Locate the cell with the specified text and output its [x, y] center coordinate. 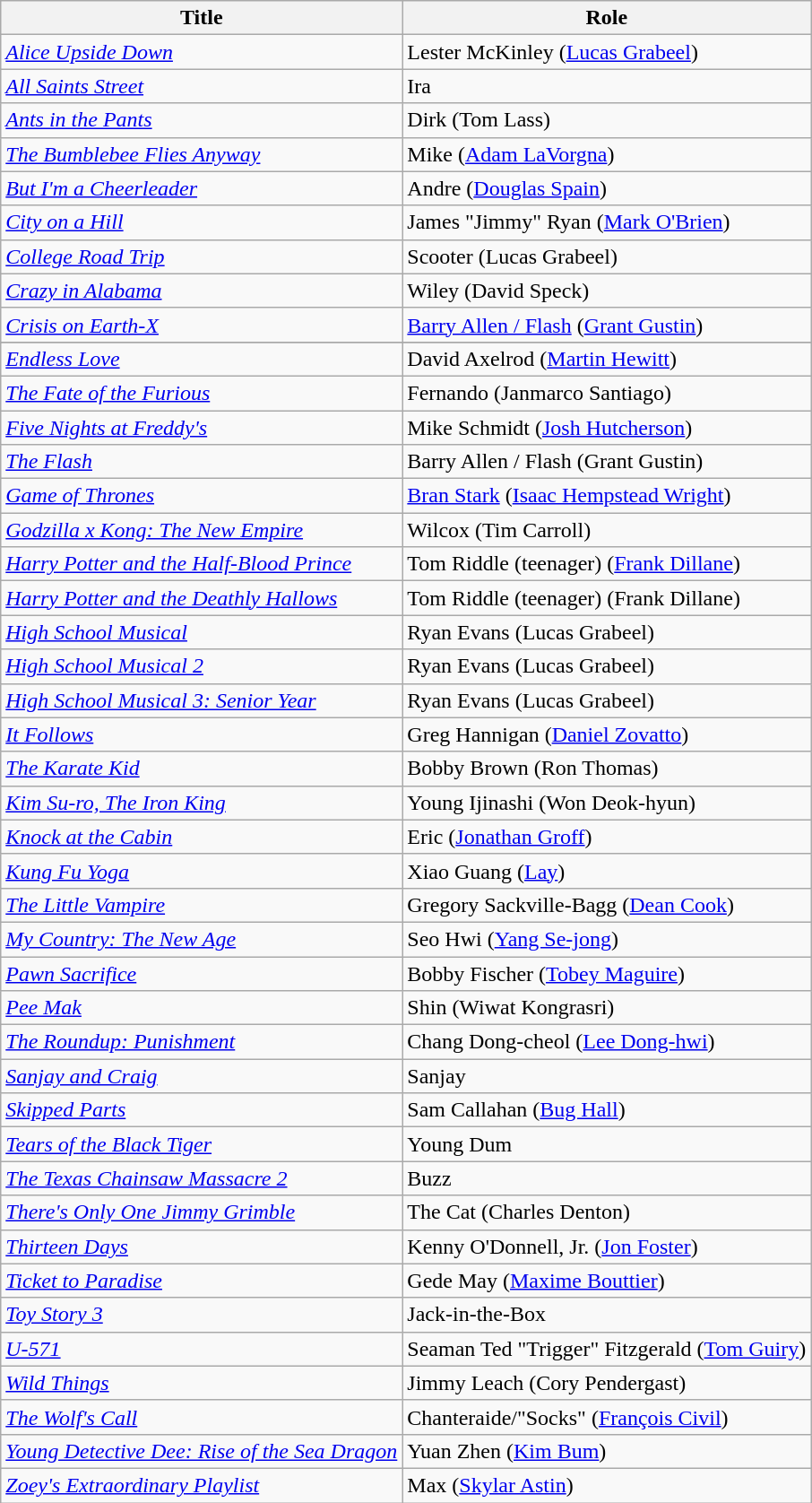
Greg Hannigan (Daniel Zovatto) [607, 734]
Chanteraide/"Socks" (François Civil) [607, 1417]
Ants in the Pants [202, 120]
Shin (Wiwat Kongrasri) [607, 1008]
U-571 [202, 1349]
Sam Callahan (Bug Hall) [607, 1110]
The Fate of the Furious [202, 393]
The Texas Chainsaw Massacre 2 [202, 1178]
Young Ijinashi (Won Deok-hyun) [607, 803]
All Saints Street [202, 86]
Mike Schmidt (Josh Hutcherson) [607, 428]
My Country: The New Age [202, 939]
Jimmy Leach (Cory Pendergast) [607, 1383]
Young Dum [607, 1144]
Ticket to Paradise [202, 1281]
Sanjay [607, 1076]
Bobby Brown (Ron Thomas) [607, 769]
Lester McKinley (Lucas Grabeel) [607, 52]
Godzilla x Kong: The New Empire [202, 530]
Toy Story 3 [202, 1315]
Wild Things [202, 1383]
Pawn Sacrifice [202, 973]
Buzz [607, 1178]
Five Nights at Freddy's [202, 428]
Crazy in Alabama [202, 291]
Skipped Parts [202, 1110]
There's Only One Jimmy Grimble [202, 1212]
Fernando (Janmarco Santiago) [607, 393]
The Bumblebee Flies Anyway [202, 154]
Seaman Ted "Trigger" Fitzgerald (Tom Guiry) [607, 1349]
Seo Hwi (Yang Se-jong) [607, 939]
Bran Stark (Isaac Hempstead Wright) [607, 496]
Tears of the Black Tiger [202, 1144]
Sanjay and Craig [202, 1076]
Pee Mak [202, 1008]
Gregory Sackville-Bagg (Dean Cook) [607, 905]
High School Musical 3: Senior Year [202, 700]
Kung Fu Yoga [202, 871]
Knock at the Cabin [202, 837]
High School Musical 2 [202, 666]
The Little Vampire [202, 905]
Bobby Fischer (Tobey Maguire) [607, 973]
Alice Upside Down [202, 52]
High School Musical [202, 632]
The Cat (Charles Denton) [607, 1212]
The Roundup: Punishment [202, 1042]
Harry Potter and the Deathly Hallows [202, 598]
Mike (Adam LaVorgna) [607, 154]
Harry Potter and the Half-Blood Prince [202, 564]
Zoey's Extraordinary Playlist [202, 1485]
Chang Dong-cheol (Lee Dong-hwi) [607, 1042]
Wiley (David Speck) [607, 291]
Crisis on Earth-X [202, 325]
David Axelrod (Martin Hewitt) [607, 359]
Game of Thrones [202, 496]
The Karate Kid [202, 769]
Title [202, 18]
The Flash [202, 462]
Young Detective Dee: Rise of the Sea Dragon [202, 1451]
Dirk (Tom Lass) [607, 120]
Xiao Guang (Lay) [607, 871]
Thirteen Days [202, 1247]
Yuan Zhen (Kim Bum) [607, 1451]
Kenny O'Donnell, Jr. (Jon Foster) [607, 1247]
Andre (Douglas Spain) [607, 188]
Role [607, 18]
Kim Su-ro, The Iron King [202, 803]
Gede May (Maxime Bouttier) [607, 1281]
Wilcox (Tim Carroll) [607, 530]
College Road Trip [202, 256]
Max (Skylar Astin) [607, 1485]
The Wolf's Call [202, 1417]
But I'm a Cheerleader [202, 188]
Ira [607, 86]
Endless Love [202, 359]
James "Jimmy" Ryan (Mark O'Brien) [607, 222]
Scooter (Lucas Grabeel) [607, 256]
Eric (Jonathan Groff) [607, 837]
It Follows [202, 734]
City on a Hill [202, 222]
Jack-in-the-Box [607, 1315]
